For the text-containing cell, return its midpoint in (X, Y) coordinate format. 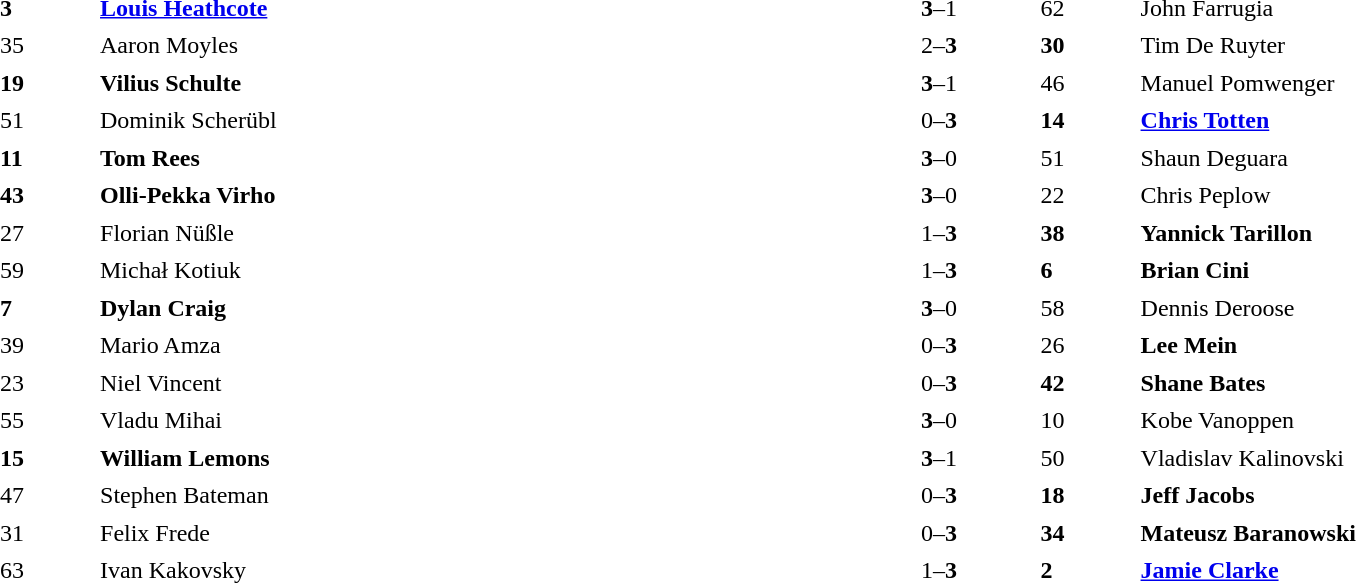
Florian Nüßle (469, 233)
30 (1086, 45)
Aaron Moyles (469, 45)
10 (1086, 421)
22 (1086, 195)
Dominik Scherübl (469, 121)
34 (1086, 533)
Felix Frede (469, 533)
18 (1086, 495)
Vladu Mihai (469, 421)
58 (1086, 308)
Vilius Schulte (469, 83)
6 (1086, 271)
2–3 (938, 45)
Michał Kotiuk (469, 271)
Dylan Craig (469, 308)
46 (1086, 83)
Mario Amza (469, 345)
Niel Vincent (469, 383)
14 (1086, 121)
26 (1086, 345)
Olli-Pekka Virho (469, 195)
Tom Rees (469, 158)
Stephen Bateman (469, 495)
38 (1086, 233)
42 (1086, 383)
50 (1086, 458)
51 (1086, 158)
William Lemons (469, 458)
